Return (x, y) of the center of cell containing provided text 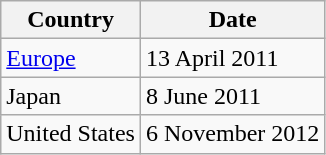
6 November 2012 (232, 134)
8 June 2011 (232, 96)
Country (71, 20)
Europe (71, 58)
Date (232, 20)
13 April 2011 (232, 58)
Japan (71, 96)
United States (71, 134)
